From the cell containing the given text, extract its center point as (X, Y) coordinate. 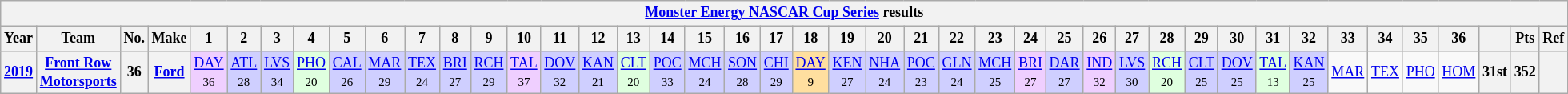
17 (776, 39)
19 (847, 39)
Front Row Motorsports (78, 72)
8 (454, 39)
PHO (1421, 72)
34 (1386, 39)
27 (1133, 39)
14 (667, 39)
KEN27 (847, 72)
33 (1348, 39)
352 (1525, 72)
DAY36 (209, 72)
20 (885, 39)
MAR (1348, 72)
KAN21 (598, 72)
DAR27 (1064, 72)
31st (1495, 72)
TEX (1386, 72)
5 (347, 39)
ATL28 (244, 72)
Make (170, 39)
Ford (170, 72)
10 (524, 39)
TAL37 (524, 72)
CLT20 (634, 72)
7 (422, 39)
1 (209, 39)
28 (1167, 39)
RCH20 (1167, 72)
23 (995, 39)
Pts (1525, 39)
PHO20 (312, 72)
DOV25 (1237, 72)
2019 (19, 72)
26 (1099, 39)
SON28 (742, 72)
Monster Energy NASCAR Cup Series results (784, 13)
DOV32 (560, 72)
16 (742, 39)
Team (78, 39)
CLT25 (1202, 72)
24 (1030, 39)
29 (1202, 39)
9 (489, 39)
CAL26 (347, 72)
RCH29 (489, 72)
31 (1273, 39)
15 (705, 39)
TAL13 (1273, 72)
21 (922, 39)
2 (244, 39)
POC33 (667, 72)
CHI29 (776, 72)
6 (385, 39)
LVS30 (1133, 72)
11 (560, 39)
3 (277, 39)
HOM (1459, 72)
KAN25 (1309, 72)
NHA24 (885, 72)
IND32 (1099, 72)
No. (134, 39)
32 (1309, 39)
TEX24 (422, 72)
22 (957, 39)
30 (1237, 39)
35 (1421, 39)
LVS34 (277, 72)
MAR29 (385, 72)
13 (634, 39)
MCH24 (705, 72)
GLN24 (957, 72)
MCH25 (995, 72)
12 (598, 39)
18 (810, 39)
Year (19, 39)
4 (312, 39)
25 (1064, 39)
DAY9 (810, 72)
POC23 (922, 72)
Ref (1554, 39)
